Search for the cell housing the specified text and yield its (X, Y) center coordinate. 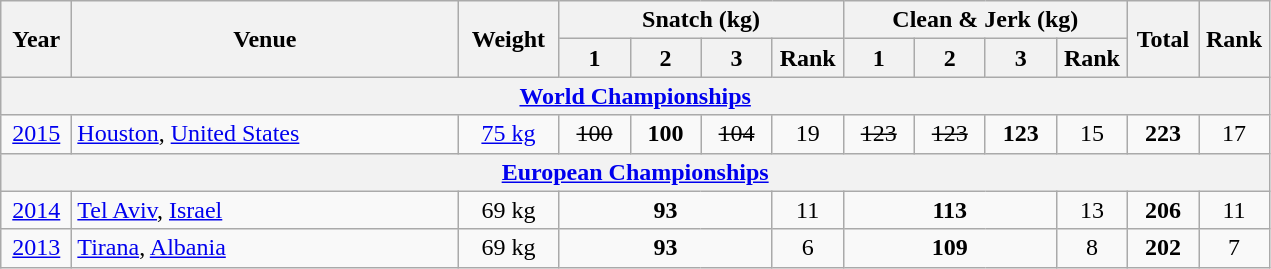
109 (950, 248)
Weight (508, 39)
8 (1092, 248)
2013 (36, 248)
2014 (36, 210)
206 (1162, 210)
15 (1092, 134)
75 kg (508, 134)
19 (808, 134)
202 (1162, 248)
Clean & Jerk (kg) (985, 20)
Tel Aviv, Israel (265, 210)
European Championships (636, 172)
6 (808, 248)
World Championships (636, 96)
Venue (265, 39)
Snatch (kg) (701, 20)
13 (1092, 210)
Houston, United States (265, 134)
Year (36, 39)
223 (1162, 134)
2015 (36, 134)
113 (950, 210)
17 (1234, 134)
7 (1234, 248)
104 (736, 134)
Total (1162, 39)
Tirana, Albania (265, 248)
